For the text-containing cell, return its midpoint in (X, Y) coordinate format. 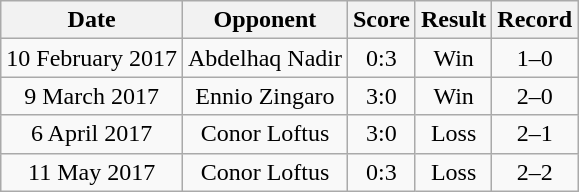
1–0 (535, 58)
9 March 2017 (92, 96)
Result (453, 20)
Opponent (264, 20)
2–2 (535, 172)
10 February 2017 (92, 58)
Abdelhaq Nadir (264, 58)
Date (92, 20)
Ennio Zingaro (264, 96)
2–0 (535, 96)
6 April 2017 (92, 134)
11 May 2017 (92, 172)
Score (381, 20)
2–1 (535, 134)
Record (535, 20)
